Extract the (x, y) coordinate from the center of the cell holding the provided text.  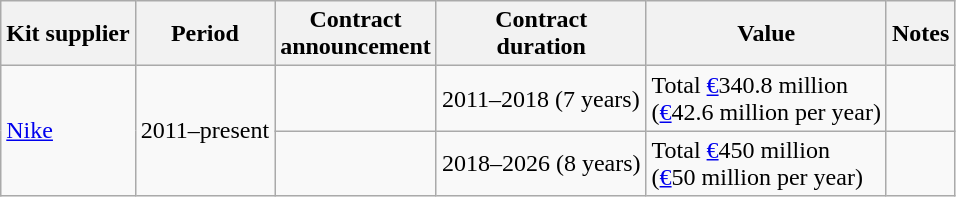
Notes (920, 34)
Total €450 million(€50 million per year) (766, 164)
Contractannouncement (356, 34)
Kit supplier (68, 34)
Value (766, 34)
Period (204, 34)
2011–2018 (7 years) (541, 98)
Total €340.8 million(€42.6 million per year) (766, 98)
2018–2026 (8 years) (541, 164)
Contractduration (541, 34)
2011–present (204, 131)
Nike (68, 131)
